Detect which cell encompasses the target text, then output its [X, Y] center coordinate. 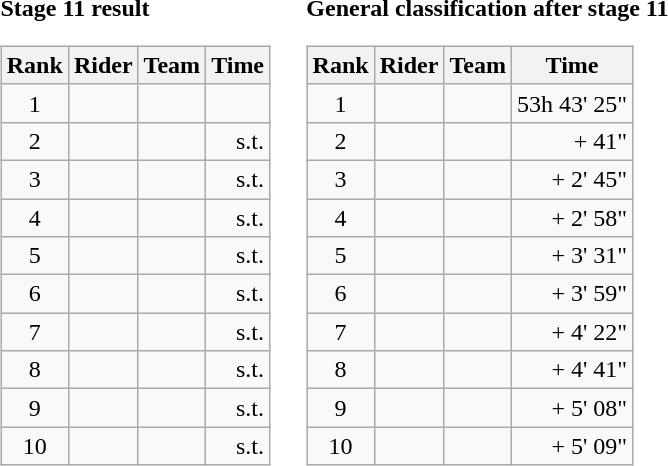
+ 3' 59" [572, 294]
+ 5' 09" [572, 446]
+ 4' 41" [572, 370]
+ 2' 58" [572, 217]
53h 43' 25" [572, 103]
+ 2' 45" [572, 179]
+ 5' 08" [572, 408]
+ 3' 31" [572, 256]
+ 4' 22" [572, 332]
+ 41" [572, 141]
